From the cell containing the given text, extract its center point as (x, y) coordinate. 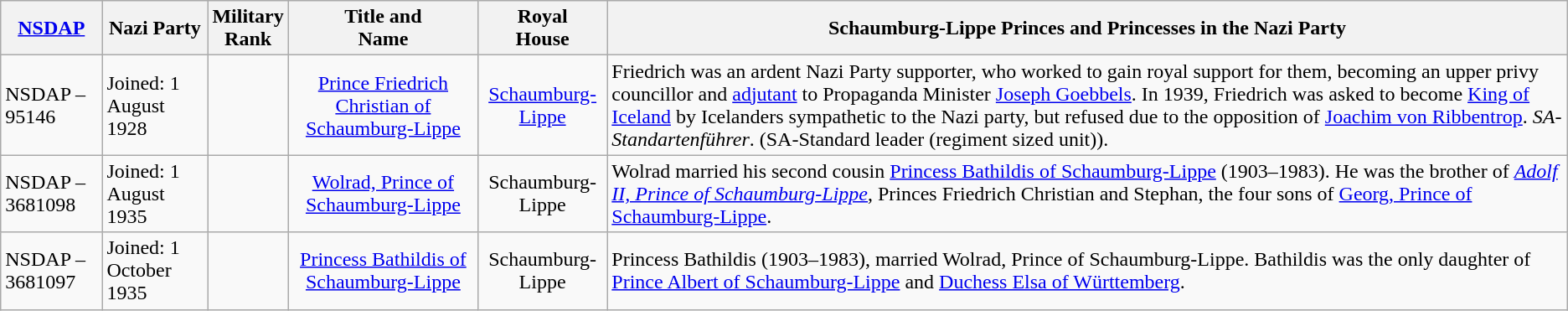
Prince Friedrich Christian of Schaumburg-Lippe (383, 106)
Schaumburg-Lippe Princes and Princesses in the Nazi Party (1087, 29)
Princess Bathildis of Schaumburg-Lippe (383, 271)
Wolrad, Prince of Schaumburg-Lippe (383, 194)
NSDAP – 3681097 (52, 271)
MilitaryRank (248, 29)
NSDAP – 95146 (52, 106)
NSDAP (52, 29)
Title andName (383, 29)
RoyalHouse (542, 29)
NSDAP – 3681098 (52, 194)
Joined: 1 October 1935 (155, 271)
Nazi Party (155, 29)
Joined: 1 August 1935 (155, 194)
Joined: 1 August 1928 (155, 106)
